Find where the given text appears and provide that cell's center as [x, y] coordinate. 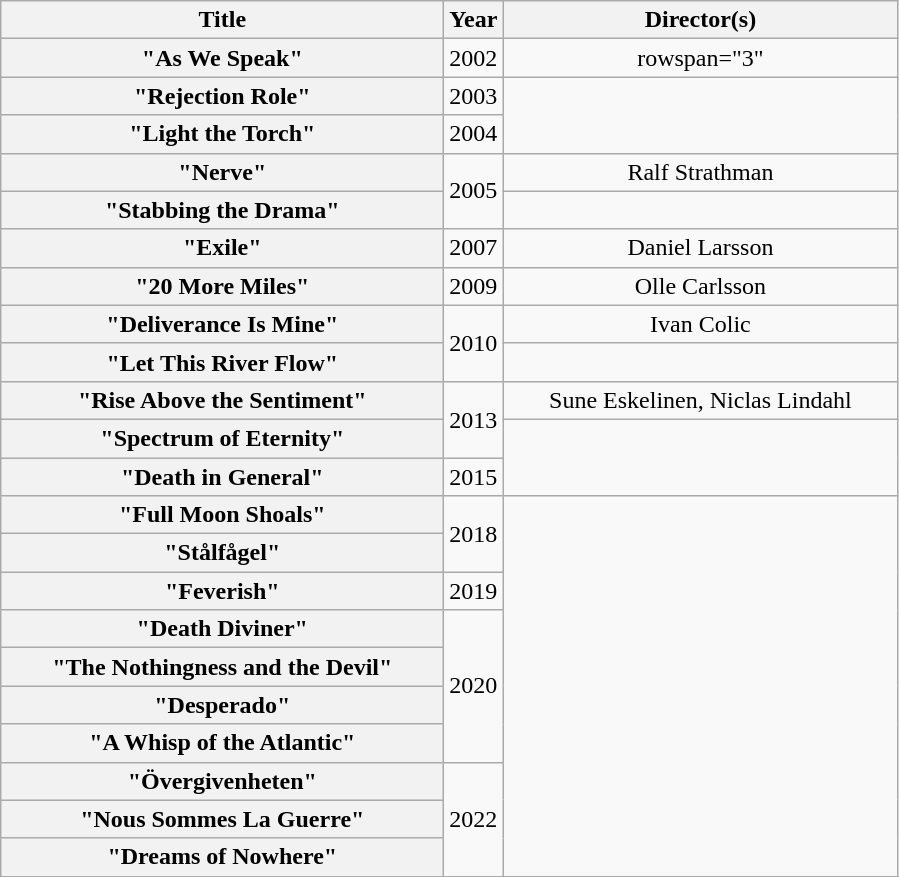
2013 [474, 419]
"Övergivenheten" [222, 781]
"Deliverance Is Mine" [222, 324]
"Nerve" [222, 172]
"Spectrum of Eternity" [222, 438]
"Rejection Role" [222, 96]
"20 More Miles" [222, 286]
"A Whisp of the Atlantic" [222, 743]
2015 [474, 477]
Daniel Larsson [700, 248]
"Feverish" [222, 591]
2007 [474, 248]
2019 [474, 591]
"The Nothingness and the Devil" [222, 667]
"Dreams of Nowhere" [222, 857]
Director(s) [700, 20]
2003 [474, 96]
2004 [474, 134]
"Rise Above the Sentiment" [222, 400]
2018 [474, 534]
"Let This River Flow" [222, 362]
2005 [474, 191]
Title [222, 20]
"Light the Torch" [222, 134]
Olle Carlsson [700, 286]
2009 [474, 286]
Ivan Colic [700, 324]
Sune Eskelinen, Niclas Lindahl [700, 400]
Ralf Strathman [700, 172]
2002 [474, 58]
"Death Diviner" [222, 629]
"Nous Sommes La Guerre" [222, 819]
"Full Moon Shoals" [222, 515]
"Death in General" [222, 477]
Year [474, 20]
2022 [474, 819]
"Stålfågel" [222, 553]
"Desperado" [222, 705]
rowspan="3" [700, 58]
"Exile" [222, 248]
"Stabbing the Drama" [222, 210]
"As We Speak" [222, 58]
2010 [474, 343]
2020 [474, 686]
